Determine the [x, y] coordinate at the center of the cell enclosing the given text.  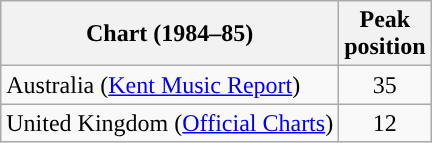
12 [385, 123]
Australia (Kent Music Report) [170, 85]
35 [385, 85]
Chart (1984–85) [170, 34]
Peakposition [385, 34]
United Kingdom (Official Charts) [170, 123]
